Extract the (X, Y) coordinate from the center of the cell holding the provided text.  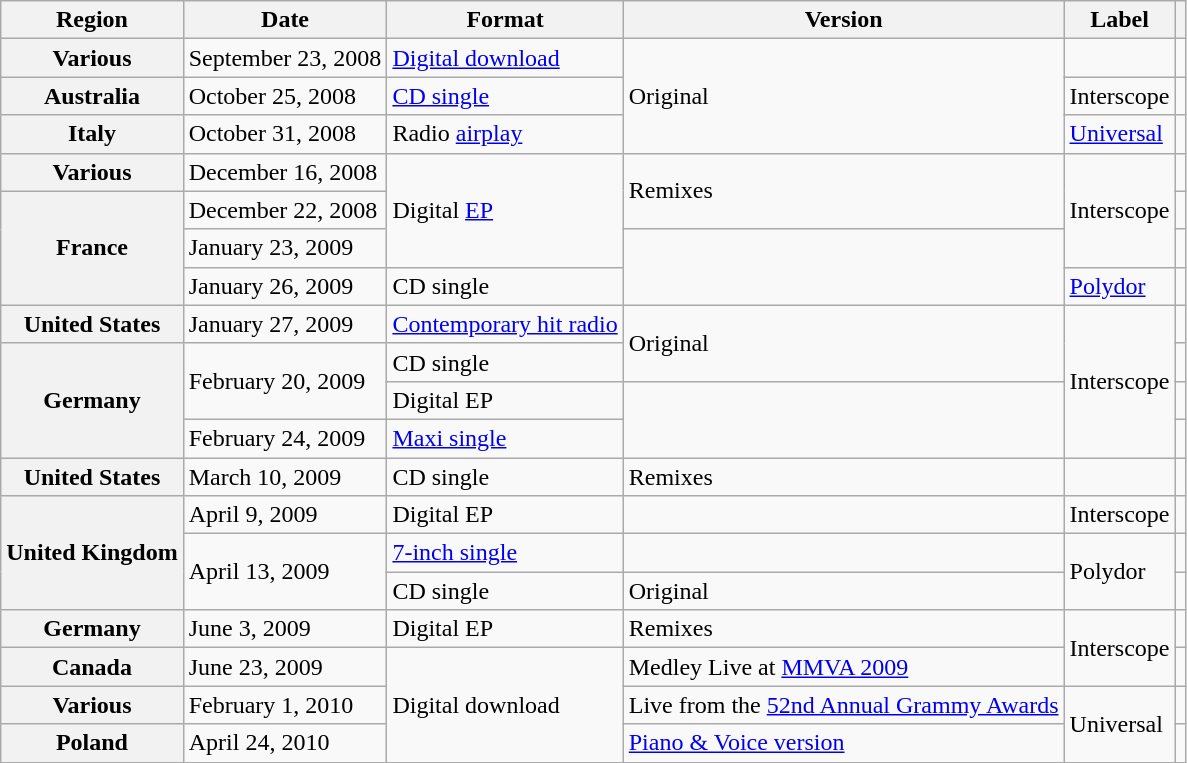
March 10, 2009 (285, 477)
Medley Live at MMVA 2009 (844, 667)
February 1, 2010 (285, 705)
January 23, 2009 (285, 248)
Radio airplay (505, 134)
Version (844, 20)
Date (285, 20)
France (92, 248)
Maxi single (505, 438)
February 24, 2009 (285, 438)
Italy (92, 134)
7-inch single (505, 553)
October 31, 2008 (285, 134)
Australia (92, 96)
Poland (92, 743)
January 26, 2009 (285, 286)
April 9, 2009 (285, 515)
September 23, 2008 (285, 58)
October 25, 2008 (285, 96)
Canada (92, 667)
Region (92, 20)
January 27, 2009 (285, 324)
Piano & Voice version (844, 743)
June 23, 2009 (285, 667)
Format (505, 20)
February 20, 2009 (285, 381)
Live from the 52nd Annual Grammy Awards (844, 705)
Label (1120, 20)
December 16, 2008 (285, 172)
April 13, 2009 (285, 572)
December 22, 2008 (285, 210)
United Kingdom (92, 553)
Contemporary hit radio (505, 324)
June 3, 2009 (285, 629)
April 24, 2010 (285, 743)
